From the cell containing the given text, extract its center point as [x, y] coordinate. 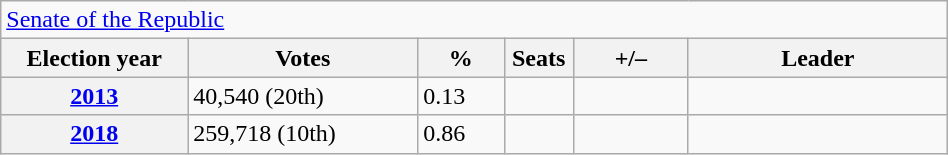
Seats [538, 58]
0.86 [461, 134]
Leader [818, 58]
40,540 (20th) [303, 96]
2013 [94, 96]
0.13 [461, 96]
Election year [94, 58]
2018 [94, 134]
Votes [303, 58]
% [461, 58]
259,718 (10th) [303, 134]
Senate of the Republic [474, 20]
+/– [630, 58]
